For the text-containing cell, return its midpoint in [x, y] coordinate format. 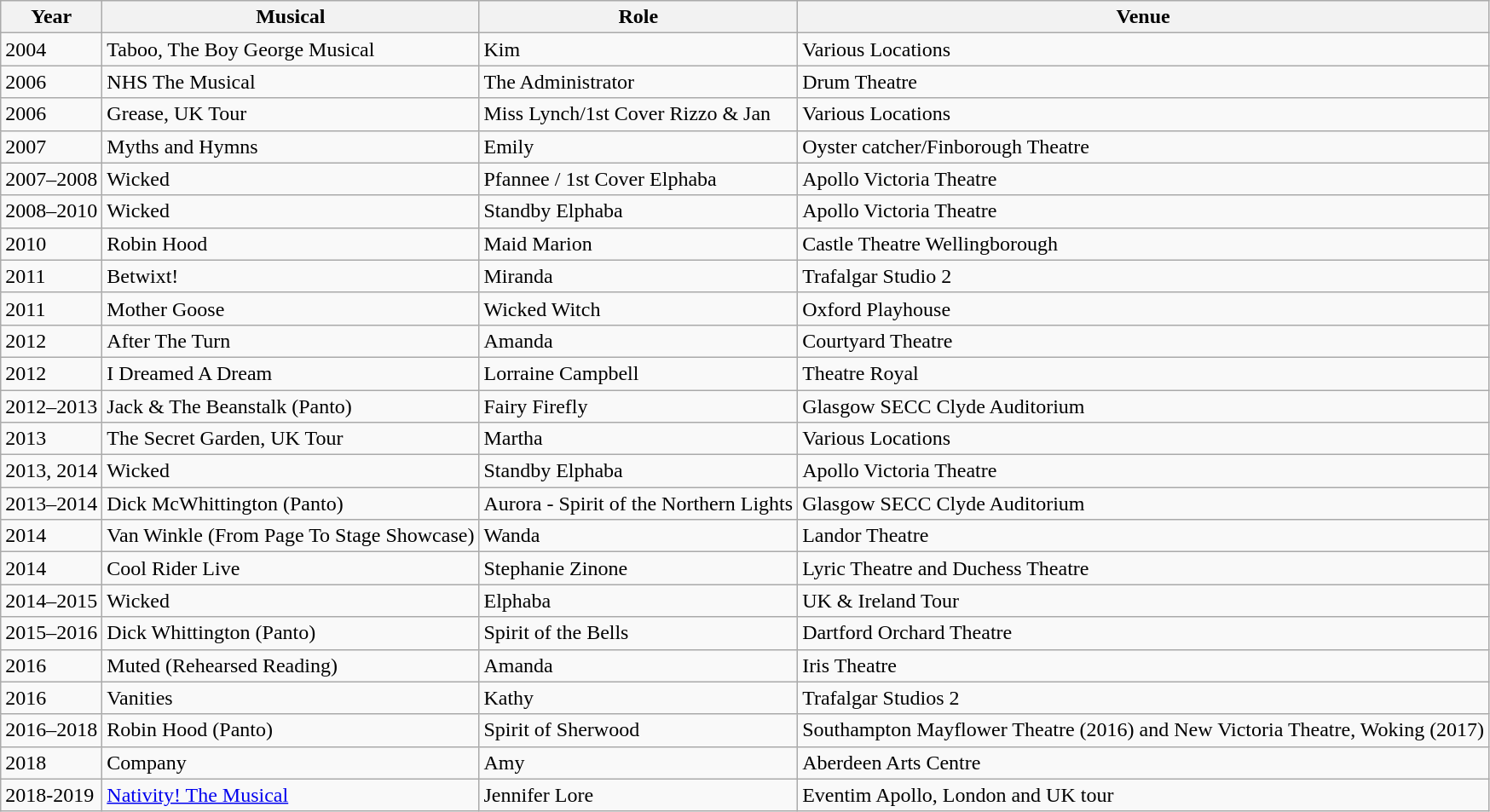
2007 [51, 147]
Wicked Witch [638, 308]
Elphaba [638, 601]
Southampton Mayflower Theatre (2016) and New Victoria Theatre, Woking (2017) [1144, 730]
Dick McWhittington (Panto) [291, 504]
Robin Hood [291, 244]
Company [291, 763]
2012–2013 [51, 406]
Emily [638, 147]
Courtyard Theatre [1144, 341]
Taboo, The Boy George Musical [291, 49]
2010 [51, 244]
Maid Marion [638, 244]
Drum Theatre [1144, 82]
Jennifer Lore [638, 795]
Cool Rider Live [291, 568]
2013 [51, 439]
2004 [51, 49]
Aurora - Spirit of the Northern Lights [638, 504]
Kim [638, 49]
Lyric Theatre and Duchess Theatre [1144, 568]
Landor Theatre [1144, 536]
Theatre Royal [1144, 373]
Jack & The Beanstalk (Panto) [291, 406]
Lorraine Campbell [638, 373]
Mother Goose [291, 308]
Pfannee / 1st Cover Elphaba [638, 179]
2014–2015 [51, 601]
2013–2014 [51, 504]
2013, 2014 [51, 471]
Aberdeen Arts Centre [1144, 763]
Eventim Apollo, London and UK tour [1144, 795]
Grease, UK Tour [291, 114]
Vanities [291, 698]
Role [638, 17]
Amy [638, 763]
Oxford Playhouse [1144, 308]
Martha [638, 439]
The Administrator [638, 82]
Wanda [638, 536]
NHS The Musical [291, 82]
Fairy Firefly [638, 406]
2018-2019 [51, 795]
2018 [51, 763]
Dartford Orchard Theatre [1144, 633]
2015–2016 [51, 633]
2008–2010 [51, 211]
Spirit of Sherwood [638, 730]
UK & Ireland Tour [1144, 601]
Miranda [638, 276]
Dick Whittington (Panto) [291, 633]
Stephanie Zinone [638, 568]
The Secret Garden, UK Tour [291, 439]
Trafalgar Studios 2 [1144, 698]
Muted (Rehearsed Reading) [291, 665]
Kathy [638, 698]
2007–2008 [51, 179]
Trafalgar Studio 2 [1144, 276]
Nativity! The Musical [291, 795]
Oyster catcher/Finborough Theatre [1144, 147]
2016–2018 [51, 730]
I Dreamed A Dream [291, 373]
Musical [291, 17]
Myths and Hymns [291, 147]
After The Turn [291, 341]
Venue [1144, 17]
Spirit of the Bells [638, 633]
Iris Theatre [1144, 665]
Castle Theatre Wellingborough [1144, 244]
Year [51, 17]
Betwixt! [291, 276]
Robin Hood (Panto) [291, 730]
Van Winkle (From Page To Stage Showcase) [291, 536]
Miss Lynch/1st Cover Rizzo & Jan [638, 114]
